Identify which cell holds the provided text, then report its (x, y) central coordinate. 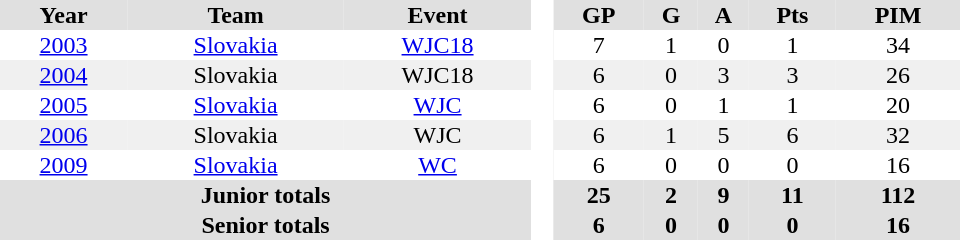
Team (236, 15)
Junior totals (266, 195)
34 (898, 45)
2005 (64, 105)
9 (724, 195)
Year (64, 15)
7 (600, 45)
5 (724, 135)
GP (600, 15)
Pts (792, 15)
WC (438, 165)
G (671, 15)
32 (898, 135)
A (724, 15)
25 (600, 195)
26 (898, 75)
2009 (64, 165)
112 (898, 195)
2003 (64, 45)
2006 (64, 135)
11 (792, 195)
Event (438, 15)
Senior totals (266, 225)
2 (671, 195)
PIM (898, 15)
2004 (64, 75)
20 (898, 105)
